Output the [X, Y] coordinate of the center of the cell containing the given text.  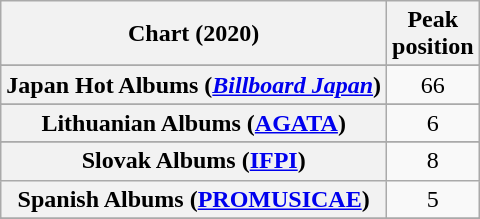
Peakposition [433, 34]
Japan Hot Albums (Billboard Japan) [194, 85]
Lithuanian Albums (AGATA) [194, 123]
Spanish Albums (PROMUSICAE) [194, 199]
66 [433, 85]
5 [433, 199]
Chart (2020) [194, 34]
Slovak Albums (IFPI) [194, 161]
8 [433, 161]
6 [433, 123]
